Detect which cell encompasses the target text, then output its [X, Y] center coordinate. 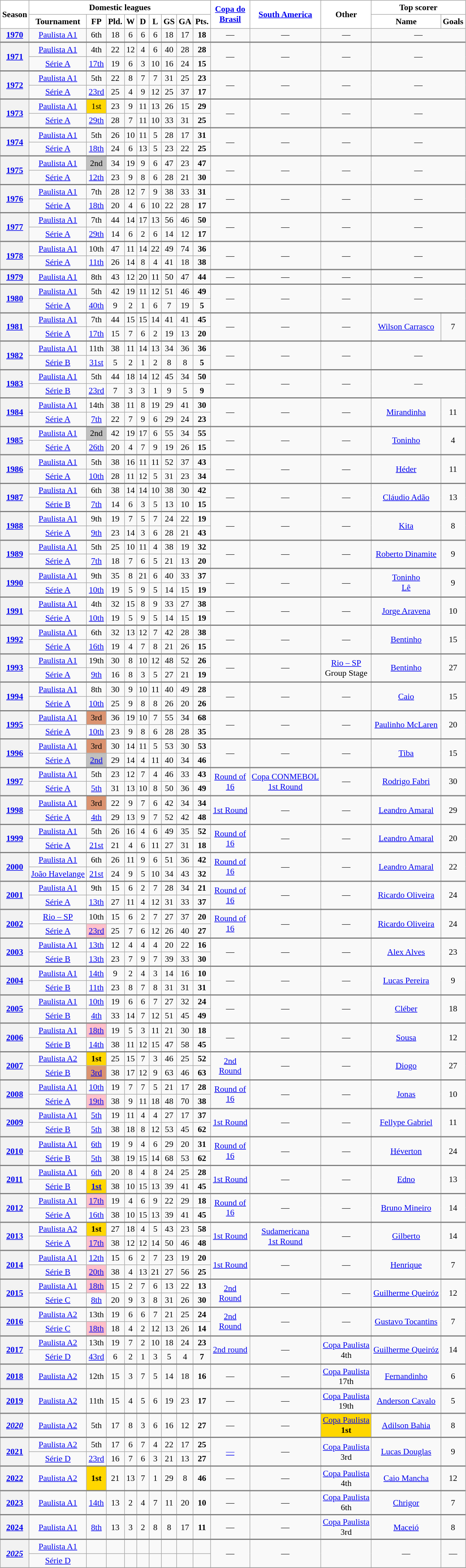
GA [185, 21]
2018 [15, 1377]
1975 [15, 170]
1985 [15, 441]
1991 [15, 611]
2012 [15, 1208]
Lucas Pereira [406, 980]
1983 [15, 384]
1977 [15, 227]
2021 [15, 1452]
Jonas [406, 1095]
2nd round [230, 1350]
2014 [15, 1265]
2011 [15, 1180]
João Havelange [58, 874]
1995 [15, 725]
70 [185, 1101]
Rio – SPGroup Stage [346, 668]
Caio Mancha [406, 1478]
2016 [15, 1322]
1999 [15, 838]
Toninho [406, 441]
2010 [15, 1151]
Mirandinha [406, 413]
1970 [15, 35]
43rd [96, 1357]
2013 [15, 1237]
2023 [15, 1503]
Bruno Mineiro [406, 1208]
L [155, 21]
1998 [15, 810]
Tiba [406, 753]
Copa do Brasil [230, 14]
South America [285, 14]
Adilson Bahia [406, 1426]
1986 [15, 469]
2003 [15, 952]
FP [96, 21]
Héverton [406, 1151]
1979 [15, 277]
W [130, 21]
2019 [15, 1401]
1972 [15, 85]
Domestic leagues [120, 7]
Cláudio Adão [406, 498]
1971 [15, 57]
Copa Paulista1st [346, 1426]
Other [346, 14]
2007 [15, 1066]
Season [15, 14]
2006 [15, 1038]
ToninhoLê [406, 583]
2004 [15, 980]
2022 [15, 1478]
2008 [15, 1095]
1984 [15, 413]
40th [96, 305]
Pts. [202, 21]
Rio – SP [58, 916]
2009 [15, 1123]
2005 [15, 1009]
Tournament [58, 21]
1990 [15, 583]
1974 [15, 142]
Jorge Aravena [406, 611]
2001 [15, 895]
Gustavo Tocantins [406, 1322]
Pld. [116, 21]
Maceió [406, 1527]
Wilson Carrasco [406, 327]
Lucas Douglas [406, 1452]
Name [406, 21]
Rodrigo Fabri [406, 782]
1980 [15, 298]
Edno [406, 1180]
GS [169, 21]
Top scorer [418, 7]
Copa CONMEBOL1st Round [285, 782]
31st [96, 363]
1976 [15, 199]
Copa Paulista6th [346, 1503]
2015 [15, 1293]
1978 [15, 255]
Cléber [406, 1009]
2017 [15, 1350]
Paulinho McLaren [406, 725]
26th [96, 448]
2024 [15, 1527]
Gilberto [406, 1237]
Sousa [406, 1038]
1997 [15, 782]
1987 [15, 498]
1996 [15, 753]
Chrigor [406, 1503]
Anderson Cavalo [406, 1401]
D [143, 21]
Alex Alves [406, 952]
Goals [453, 21]
2025 [15, 1554]
Kita [406, 526]
1973 [15, 113]
1988 [15, 526]
1982 [15, 355]
2020 [15, 1426]
20th [96, 1272]
Copa Paulista17th [346, 1377]
Copa Paulista19th [346, 1401]
2002 [15, 923]
Héder [406, 469]
2000 [15, 867]
1992 [15, 640]
1994 [15, 696]
Roberto Dinamite [406, 555]
74 [185, 248]
Sudamericana1st Round [285, 1237]
1981 [15, 327]
Fellype Gabriel [406, 1123]
1989 [15, 555]
Diogo [406, 1066]
1993 [15, 668]
Fernandinho [406, 1377]
Henrique [406, 1265]
Caio [406, 696]
